From the cell containing the given text, extract its center point as (X, Y) coordinate. 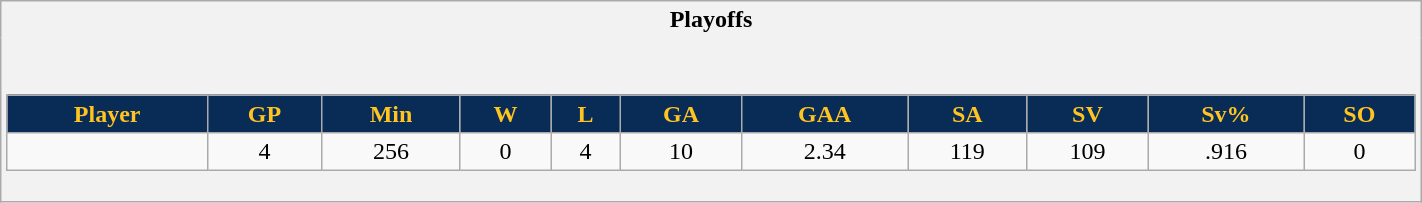
L (586, 114)
119 (968, 152)
GA (680, 114)
2.34 (825, 152)
SA (968, 114)
GP (264, 114)
SV (1088, 114)
.916 (1226, 152)
W (505, 114)
SO (1360, 114)
GAA (825, 114)
Playoffs (711, 20)
Sv% (1226, 114)
109 (1088, 152)
Player GP Min W L GA GAA SA SV Sv% SO 4 256 0 4 10 2.34 119 109 .916 0 (711, 120)
256 (392, 152)
10 (680, 152)
Player (107, 114)
Min (392, 114)
